Scan for the cell matching the given text and deliver its (X, Y) coordinate at center. 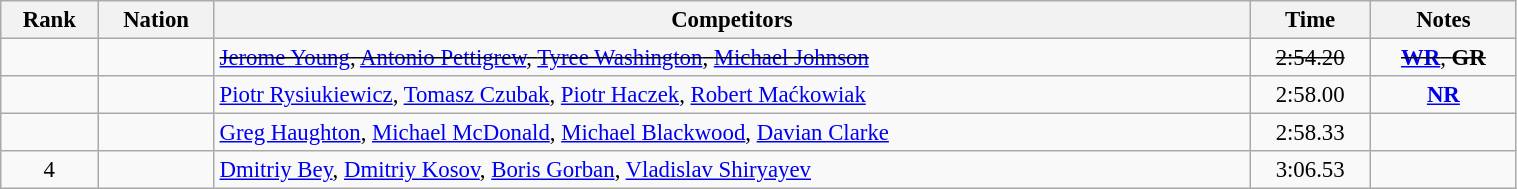
WR, GR (1444, 58)
Nation (156, 20)
Greg Haughton, Michael McDonald, Michael Blackwood, Davian Clarke (732, 133)
4 (50, 170)
NR (1444, 95)
3:06.53 (1310, 170)
Time (1310, 20)
2:58.33 (1310, 133)
Rank (50, 20)
Piotr Rysiukiewicz, Tomasz Czubak, Piotr Haczek, Robert Maćkowiak (732, 95)
2:54.20 (1310, 58)
Dmitriy Bey, Dmitriy Kosov, Boris Gorban, Vladislav Shiryayev (732, 170)
Notes (1444, 20)
2:58.00 (1310, 95)
Competitors (732, 20)
Jerome Young, Antonio Pettigrew, Tyree Washington, Michael Johnson (732, 58)
